Return the (X, Y) coordinate for the center point of the cell that contains the specified text.  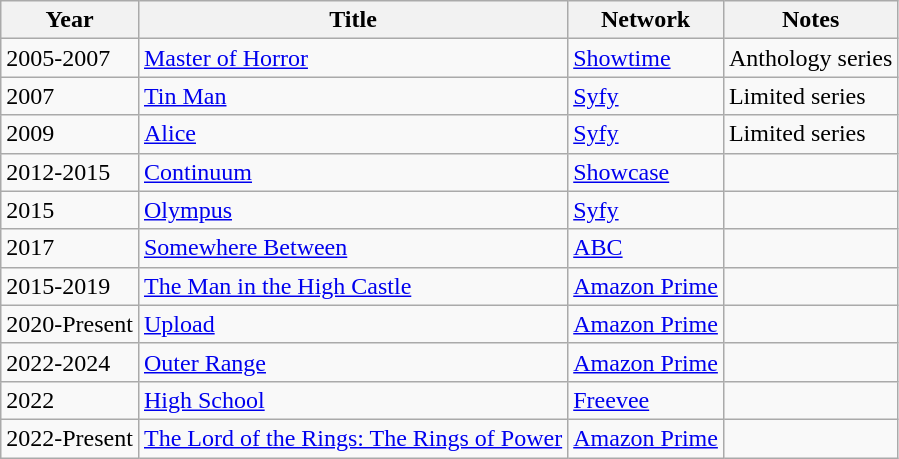
2007 (70, 96)
High School (352, 400)
Tin Man (352, 96)
Olympus (352, 210)
The Lord of the Rings: The Rings of Power (352, 438)
Title (352, 20)
Somewhere Between (352, 248)
2022-Present (70, 438)
2022 (70, 400)
Notes (810, 20)
2020-Present (70, 324)
Master of Horror (352, 58)
Upload (352, 324)
2015-2019 (70, 286)
Freevee (646, 400)
2017 (70, 248)
2012-2015 (70, 172)
Outer Range (352, 362)
ABC (646, 248)
Network (646, 20)
The Man in the High Castle (352, 286)
2009 (70, 134)
Anthology series (810, 58)
2022-2024 (70, 362)
Continuum (352, 172)
Showtime (646, 58)
Showcase (646, 172)
2005-2007 (70, 58)
2015 (70, 210)
Year (70, 20)
Alice (352, 134)
